Extract the [x, y] coordinate from the center of the cell holding the provided text.  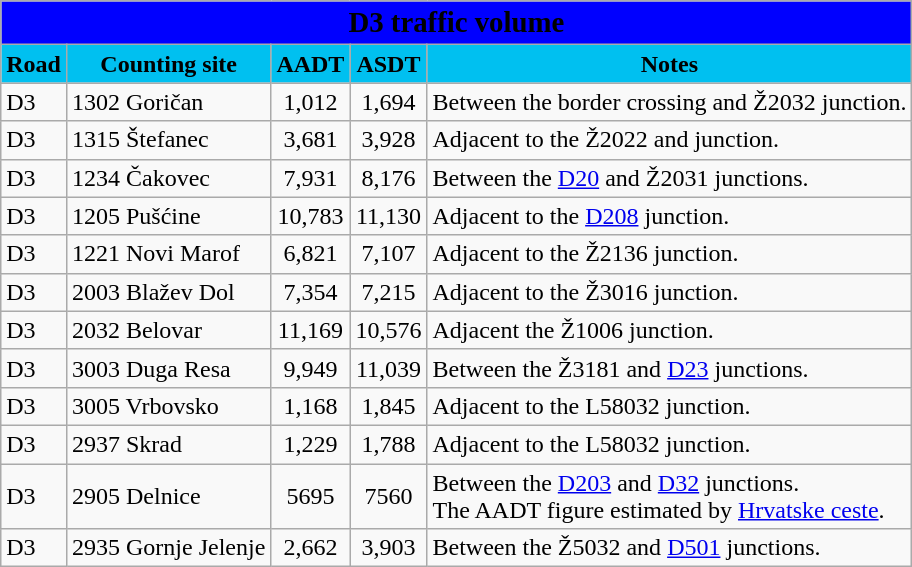
7,215 [388, 292]
7,931 [310, 178]
11,130 [388, 216]
1234 Čakovec [168, 178]
Adjacent the Ž1006 junction. [670, 330]
8,176 [388, 178]
2032 Belovar [168, 330]
2937 Skrad [168, 444]
Adjacent to the D208 junction. [670, 216]
1221 Novi Marof [168, 254]
1315 Štefanec [168, 140]
10,576 [388, 330]
1,694 [388, 102]
Between the Ž5032 and D501 junctions. [670, 548]
3,928 [388, 140]
Between the D20 and Ž2031 junctions. [670, 178]
Between the border crossing and Ž2032 junction. [670, 102]
11,039 [388, 368]
3,903 [388, 548]
AADT [310, 64]
1,788 [388, 444]
Between the D203 and D32 junctions.The AADT figure estimated by Hrvatske ceste. [670, 496]
1205 Pušćine [168, 216]
1,845 [388, 406]
10,783 [310, 216]
3,681 [310, 140]
Counting site [168, 64]
11,169 [310, 330]
2,662 [310, 548]
3003 Duga Resa [168, 368]
Adjacent to the Ž2136 junction. [670, 254]
6,821 [310, 254]
1,168 [310, 406]
ASDT [388, 64]
7560 [388, 496]
2905 Delnice [168, 496]
7,354 [310, 292]
1302 Goričan [168, 102]
Between the Ž3181 and D23 junctions. [670, 368]
Road [34, 64]
Notes [670, 64]
3005 Vrbovsko [168, 406]
D3 traffic volume [456, 23]
9,949 [310, 368]
Adjacent to the Ž2022 and junction. [670, 140]
7,107 [388, 254]
2003 Blažev Dol [168, 292]
1,229 [310, 444]
1,012 [310, 102]
2935 Gornje Jelenje [168, 548]
5695 [310, 496]
Adjacent to the Ž3016 junction. [670, 292]
